Provide the [X, Y] coordinate of the cell's center where the given text is located.  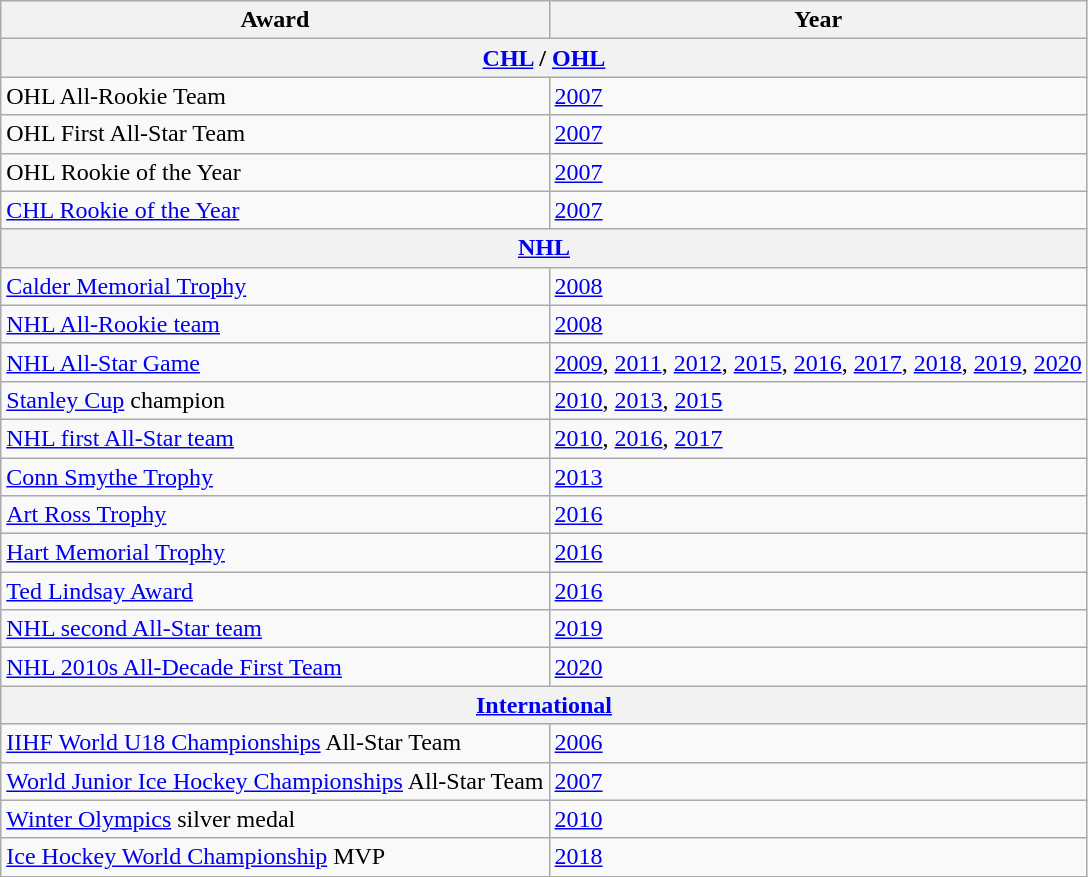
OHL Rookie of the Year [275, 172]
2019 [818, 629]
2020 [818, 667]
Stanley Cup champion [275, 400]
NHL 2010s All-Decade First Team [275, 667]
Winter Olympics silver medal [275, 819]
NHL All-Rookie team [275, 324]
Year [818, 20]
2006 [818, 743]
2009, 2011, 2012, 2015, 2016, 2017, 2018, 2019, 2020 [818, 362]
Hart Memorial Trophy [275, 553]
International [544, 705]
OHL All-Rookie Team [275, 96]
2010, 2016, 2017 [818, 438]
CHL Rookie of the Year [275, 210]
Conn Smythe Trophy [275, 477]
OHL First All-Star Team [275, 134]
Award [275, 20]
Art Ross Trophy [275, 515]
NHL second All-Star team [275, 629]
NHL [544, 248]
NHL All-Star Game [275, 362]
2013 [818, 477]
IIHF World U18 Championships All-Star Team [275, 743]
CHL / OHL [544, 58]
2010 [818, 819]
World Junior Ice Hockey Championships All-Star Team [275, 781]
Ted Lindsay Award [275, 591]
2018 [818, 857]
2010, 2013, 2015 [818, 400]
NHL first All-Star team [275, 438]
Ice Hockey World Championship MVP [275, 857]
Calder Memorial Trophy [275, 286]
